Find where the given text appears and provide that cell's center as [X, Y] coordinate. 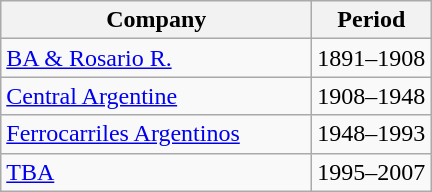
Central Argentine [156, 96]
Company [156, 20]
1891–1908 [372, 58]
BA & Rosario R. [156, 58]
TBA [156, 172]
1948–1993 [372, 134]
Ferrocarriles Argentinos [156, 134]
1995–2007 [372, 172]
1908–1948 [372, 96]
Period [372, 20]
